For the text-containing cell, return its midpoint in [x, y] coordinate format. 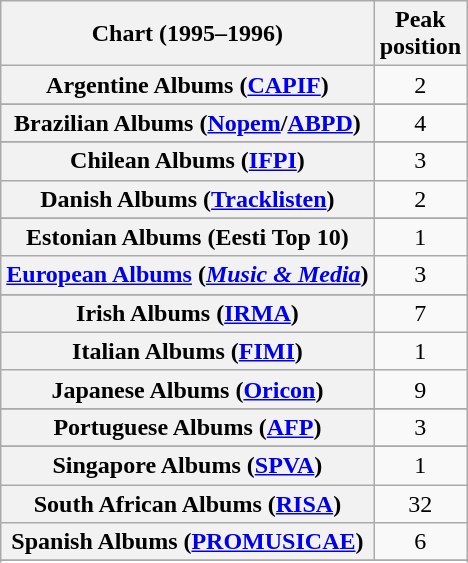
Danish Albums (Tracklisten) [188, 199]
European Albums (Music & Media) [188, 275]
Irish Albums (IRMA) [188, 313]
Estonian Albums (Eesti Top 10) [188, 237]
7 [420, 313]
South African Albums (RISA) [188, 503]
32 [420, 503]
Brazilian Albums (Nopem/ABPD) [188, 123]
Portuguese Albums (AFP) [188, 427]
Peakposition [420, 34]
Argentine Albums (CAPIF) [188, 85]
Chart (1995–1996) [188, 34]
4 [420, 123]
Chilean Albums (IFPI) [188, 161]
9 [420, 389]
Japanese Albums (Oricon) [188, 389]
Singapore Albums (SPVA) [188, 465]
Italian Albums (FIMI) [188, 351]
6 [420, 542]
Spanish Albums (PROMUSICAE) [188, 542]
